Return the (x, y) coordinate for the center point of the cell that contains the specified text.  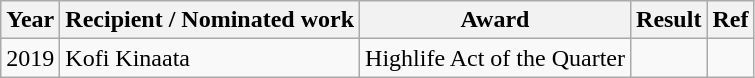
Award (496, 20)
Kofi Kinaata (210, 58)
Ref (730, 20)
2019 (30, 58)
Recipient / Nominated work (210, 20)
Result (669, 20)
Highlife Act of the Quarter (496, 58)
Year (30, 20)
